Return (X, Y) of the center of cell containing provided text 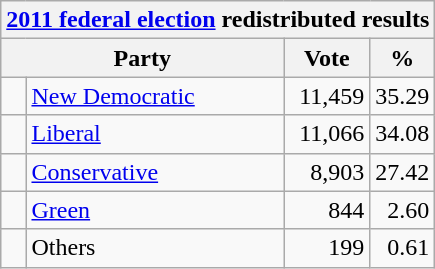
Others (155, 248)
Conservative (155, 172)
35.29 (402, 96)
844 (327, 210)
0.61 (402, 248)
8,903 (327, 172)
Liberal (155, 134)
Party (142, 58)
Vote (327, 58)
2011 federal election redistributed results (218, 20)
34.08 (402, 134)
New Democratic (155, 96)
% (402, 58)
11,066 (327, 134)
Green (155, 210)
2.60 (402, 210)
11,459 (327, 96)
199 (327, 248)
27.42 (402, 172)
